For the text-containing cell, return its midpoint in [X, Y] coordinate format. 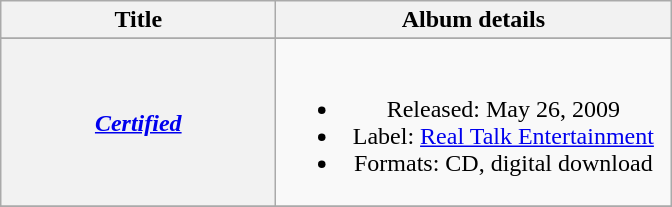
Released: May 26, 2009Label: Real Talk EntertainmentFormats: CD, digital download [474, 122]
Title [138, 20]
Certified [138, 122]
Album details [474, 20]
